Capture the cell that displays the provided text and extract its (x, y) central coordinate. 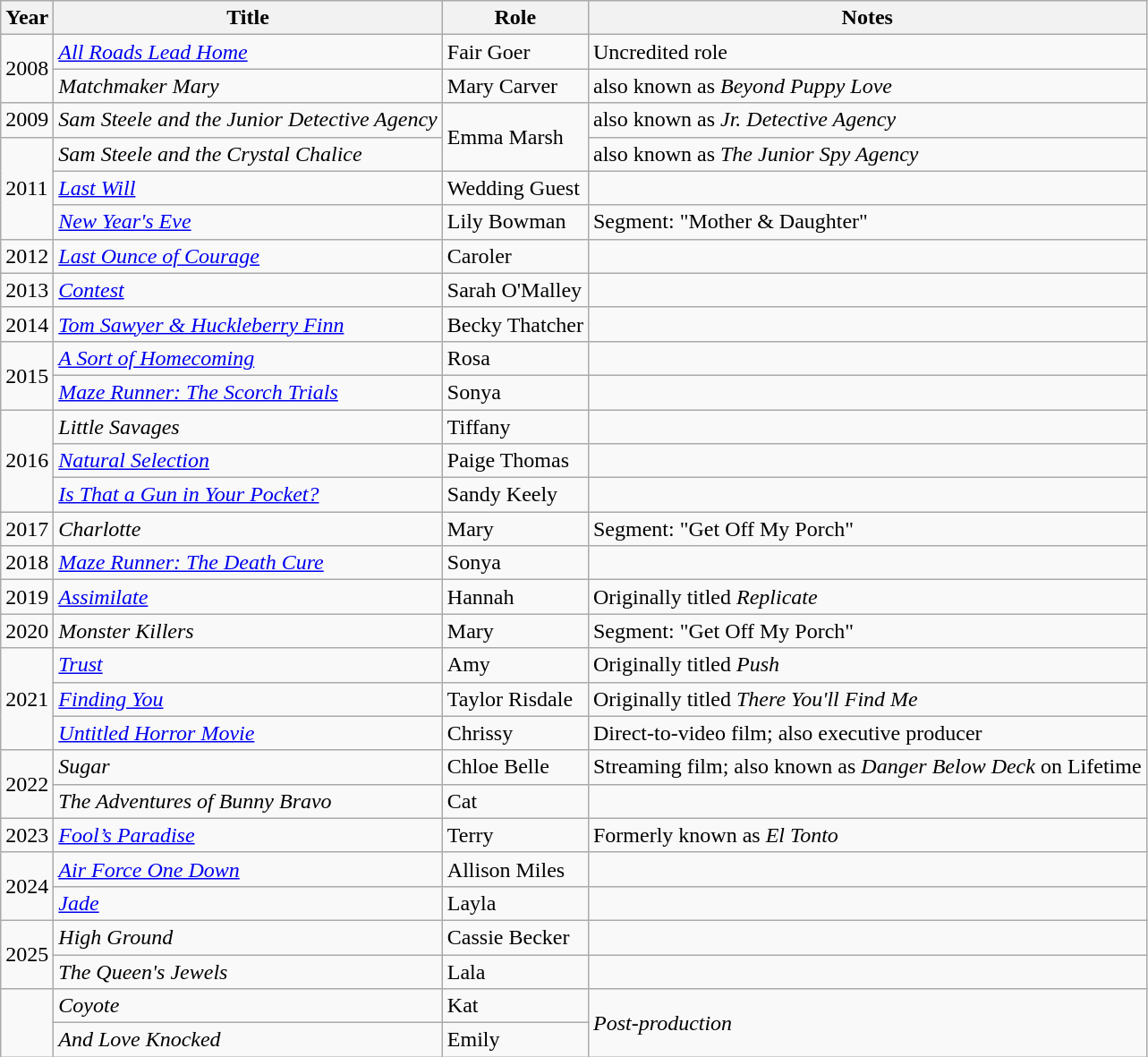
Last Will (248, 188)
Segment: "Mother & Daughter" (867, 222)
The Queen's Jewels (248, 971)
Streaming film; also known as Danger Below Deck on Lifetime (867, 767)
Matchmaker Mary (248, 86)
Emma Marsh (515, 137)
Jade (248, 903)
2024 (27, 886)
also known as Beyond Puppy Love (867, 86)
2018 (27, 563)
Role (515, 18)
also known as The Junior Spy Agency (867, 154)
2014 (27, 324)
Assimilate (248, 597)
Originally titled Replicate (867, 597)
Trust (248, 665)
2021 (27, 699)
Becky Thatcher (515, 324)
2011 (27, 188)
2009 (27, 120)
Monster Killers (248, 631)
Year (27, 18)
Emily (515, 1040)
Maze Runner: The Scorch Trials (248, 392)
Tom Sawyer & Huckleberry Finn (248, 324)
Rosa (515, 358)
Sarah O'Malley (515, 290)
Taylor Risdale (515, 699)
Sandy Keely (515, 495)
Is That a Gun in Your Pocket? (248, 495)
Maze Runner: The Death Cure (248, 563)
Fair Goer (515, 52)
Amy (515, 665)
Chrissy (515, 733)
Little Savages (248, 427)
2022 (27, 784)
Cassie Becker (515, 937)
Coyote (248, 1006)
Direct-to-video film; also executive producer (867, 733)
Fool’s Paradise (248, 835)
Notes (867, 18)
also known as Jr. Detective Agency (867, 120)
2015 (27, 375)
Formerly known as El Tonto (867, 835)
Paige Thomas (515, 461)
And Love Knocked (248, 1040)
Allison Miles (515, 869)
Uncredited role (867, 52)
Lily Bowman (515, 222)
The Adventures of Bunny Bravo (248, 801)
Title (248, 18)
2020 (27, 631)
Charlotte (248, 529)
2013 (27, 290)
Terry (515, 835)
Lala (515, 971)
Post-production (867, 1023)
Sam Steele and the Junior Detective Agency (248, 120)
Cat (515, 801)
Sam Steele and the Crystal Chalice (248, 154)
Kat (515, 1006)
Untitled Horror Movie (248, 733)
High Ground (248, 937)
Finding You (248, 699)
2023 (27, 835)
Wedding Guest (515, 188)
Natural Selection (248, 461)
Contest (248, 290)
Originally titled There You'll Find Me (867, 699)
Last Ounce of Courage (248, 256)
2016 (27, 461)
2025 (27, 954)
Tiffany (515, 427)
New Year's Eve (248, 222)
Layla (515, 903)
Hannah (515, 597)
Sugar (248, 767)
All Roads Lead Home (248, 52)
Mary Carver (515, 86)
2019 (27, 597)
Air Force One Down (248, 869)
2008 (27, 69)
Caroler (515, 256)
2017 (27, 529)
Chloe Belle (515, 767)
2012 (27, 256)
A Sort of Homecoming (248, 358)
Originally titled Push (867, 665)
